Pinpoint the cell where the given text exists, returning its [X, Y] midpoint coordinate. 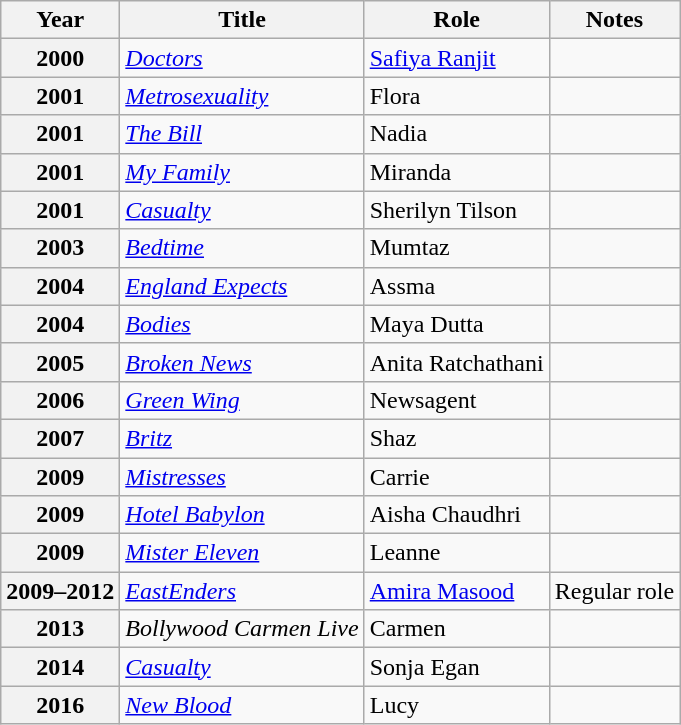
Mumtaz [456, 248]
Metrosexuality [242, 96]
Bollywood Carmen Live [242, 629]
Assma [456, 286]
My Family [242, 172]
Regular role [614, 591]
2013 [60, 629]
Year [60, 20]
Newsagent [456, 400]
Carrie [456, 477]
Mister Eleven [242, 553]
2009–2012 [60, 591]
Broken News [242, 362]
Bodies [242, 324]
Title [242, 20]
Role [456, 20]
Sherilyn Tilson [456, 210]
Green Wing [242, 400]
Flora [456, 96]
Doctors [242, 58]
Bedtime [242, 248]
2003 [60, 248]
Leanne [456, 553]
2006 [60, 400]
Notes [614, 20]
EastEnders [242, 591]
Aisha Chaudhri [456, 515]
Nadia [456, 134]
Mistresses [242, 477]
2007 [60, 438]
2000 [60, 58]
2016 [60, 705]
Sonja Egan [456, 667]
Miranda [456, 172]
The Bill [242, 134]
Britz [242, 438]
2005 [60, 362]
Shaz [456, 438]
Carmen [456, 629]
Hotel Babylon [242, 515]
Safiya Ranjit [456, 58]
England Expects [242, 286]
Amira Masood [456, 591]
Anita Ratchathani [456, 362]
2014 [60, 667]
Lucy [456, 705]
New Blood [242, 705]
Maya Dutta [456, 324]
